Search for the cell housing the specified text and yield its (x, y) center coordinate. 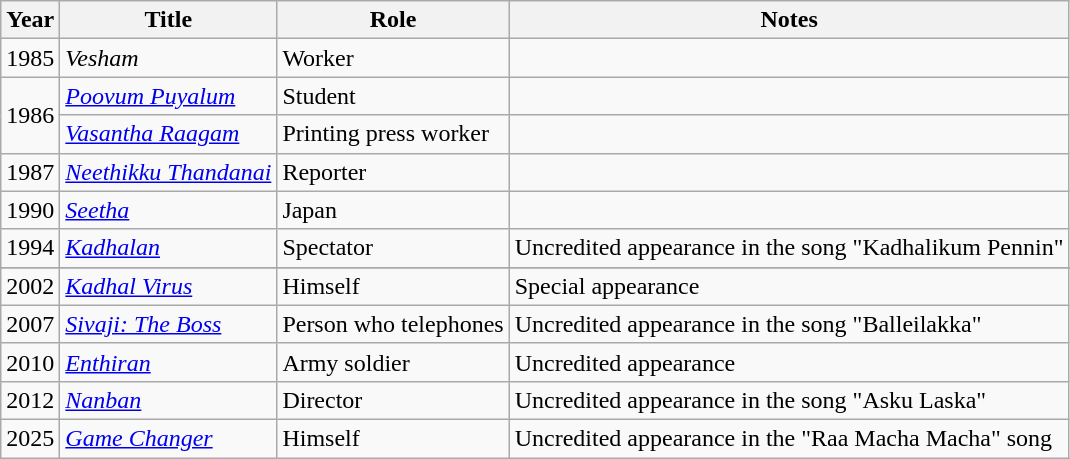
Vesham (168, 58)
Special appearance (789, 286)
1990 (30, 210)
Kadhal Virus (168, 286)
Director (393, 400)
2002 (30, 286)
1986 (30, 115)
1985 (30, 58)
Printing press worker (393, 134)
2025 (30, 438)
Seetha (168, 210)
Reporter (393, 172)
Worker (393, 58)
2010 (30, 362)
Notes (789, 20)
1994 (30, 248)
1987 (30, 172)
Poovum Puyalum (168, 96)
Army soldier (393, 362)
Uncredited appearance in the "Raa Macha Macha" song (789, 438)
Vasantha Raagam (168, 134)
Year (30, 20)
Game Changer (168, 438)
Uncredited appearance in the song "Asku Laska" (789, 400)
Uncredited appearance in the song "Balleilakka" (789, 324)
Nanban (168, 400)
Spectator (393, 248)
Kadhalan (168, 248)
Person who telephones (393, 324)
Uncredited appearance in the song "Kadhalikum Pennin" (789, 248)
2012 (30, 400)
Uncredited appearance (789, 362)
2007 (30, 324)
Japan (393, 210)
Student (393, 96)
Neethikku Thandanai (168, 172)
Title (168, 20)
Enthiran (168, 362)
Sivaji: The Boss (168, 324)
Role (393, 20)
